For the text-containing cell, return its midpoint in (X, Y) coordinate format. 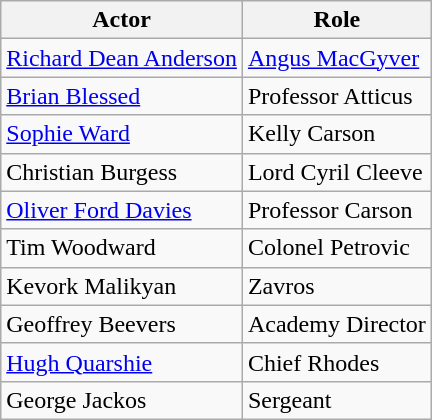
Chief Rhodes (336, 362)
Colonel Petrovic (336, 248)
Hugh Quarshie (122, 362)
Academy Director (336, 324)
Christian Burgess (122, 172)
Sergeant (336, 400)
Geoffrey Beevers (122, 324)
Oliver Ford Davies (122, 210)
George Jackos (122, 400)
Angus MacGyver (336, 58)
Kelly Carson (336, 134)
Brian Blessed (122, 96)
Actor (122, 20)
Sophie Ward (122, 134)
Professor Atticus (336, 96)
Kevork Malikyan (122, 286)
Richard Dean Anderson (122, 58)
Tim Woodward (122, 248)
Zavros (336, 286)
Professor Carson (336, 210)
Role (336, 20)
Lord Cyril Cleeve (336, 172)
